Search for the cell housing the specified text and yield its (x, y) center coordinate. 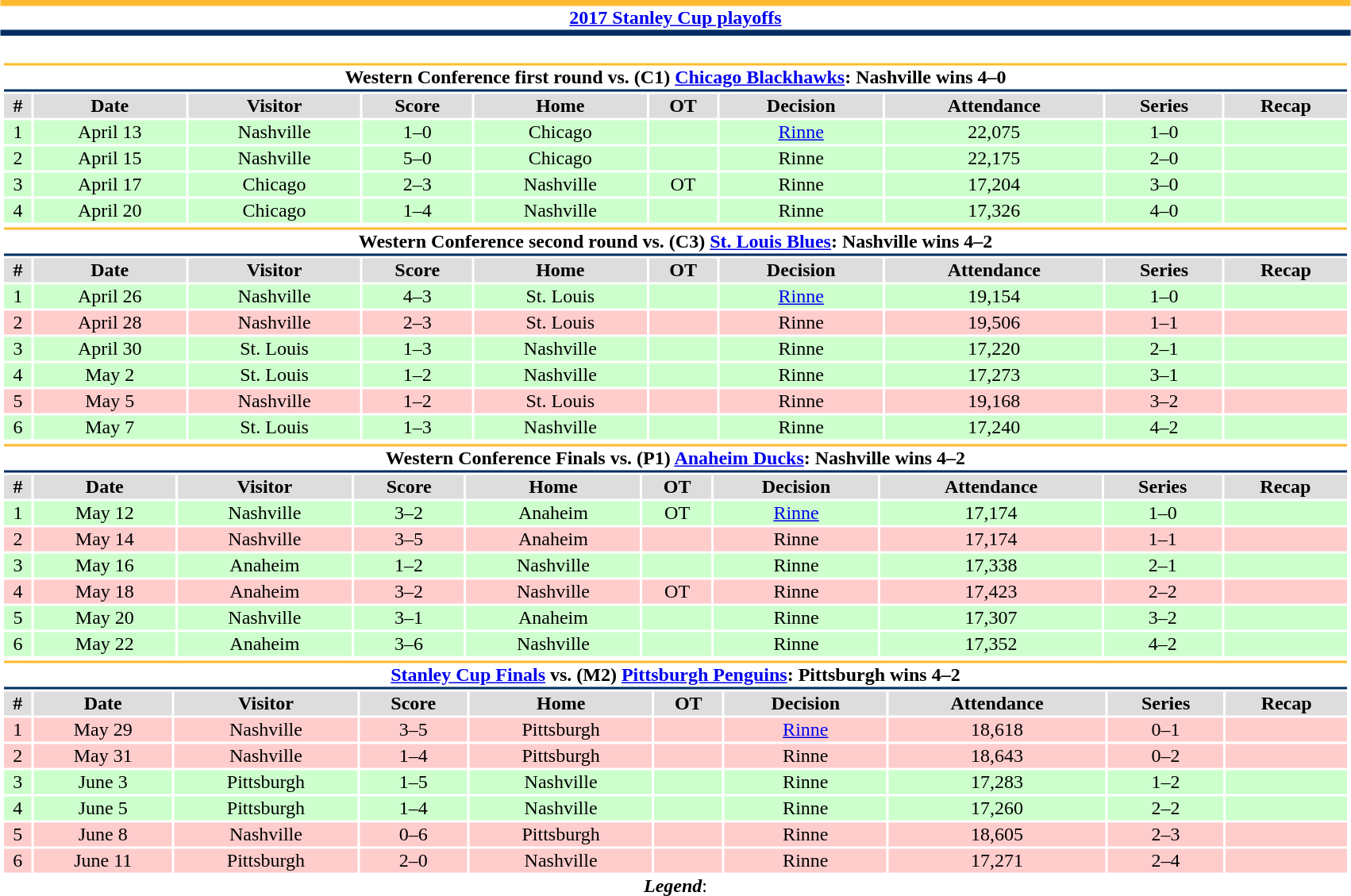
4–3 (418, 296)
2017 Stanley Cup playoffs (675, 17)
June 3 (103, 782)
17,240 (994, 428)
17,260 (997, 809)
19,154 (994, 296)
22,075 (994, 133)
17,423 (991, 591)
April 28 (110, 323)
April 15 (110, 158)
17,204 (994, 185)
0–6 (414, 834)
0–2 (1166, 756)
May 20 (105, 618)
May 16 (105, 566)
May 14 (105, 539)
May 22 (105, 644)
May 29 (103, 729)
5–0 (418, 158)
June 5 (103, 809)
19,168 (994, 401)
17,273 (994, 375)
June 8 (103, 834)
Western Conference Finals vs. (P1) Anaheim Ducks: Nashville wins 4–2 (675, 459)
3–0 (1164, 185)
April 17 (110, 185)
17,352 (991, 644)
17,326 (994, 210)
17,283 (997, 782)
17,338 (991, 566)
April 20 (110, 210)
18,618 (997, 729)
18,605 (997, 834)
May 12 (105, 513)
May 5 (110, 401)
0–1 (1166, 729)
2–4 (1166, 861)
17,271 (997, 861)
Western Conference first round vs. (C1) Chicago Blackhawks: Nashville wins 4–0 (675, 78)
Western Conference second round vs. (C3) St. Louis Blues: Nashville wins 4–2 (675, 241)
17,220 (994, 348)
Stanley Cup Finals vs. (M2) Pittsburgh Penguins: Pittsburgh wins 4–2 (675, 675)
April 26 (110, 296)
June 11 (103, 861)
April 30 (110, 348)
May 2 (110, 375)
May 31 (103, 756)
19,506 (994, 323)
April 13 (110, 133)
4–0 (1164, 210)
1–5 (414, 782)
17,307 (991, 618)
22,175 (994, 158)
May 18 (105, 591)
18,643 (997, 756)
May 7 (110, 428)
3–6 (409, 644)
